Pinpoint the cell where the given text exists, returning its [x, y] midpoint coordinate. 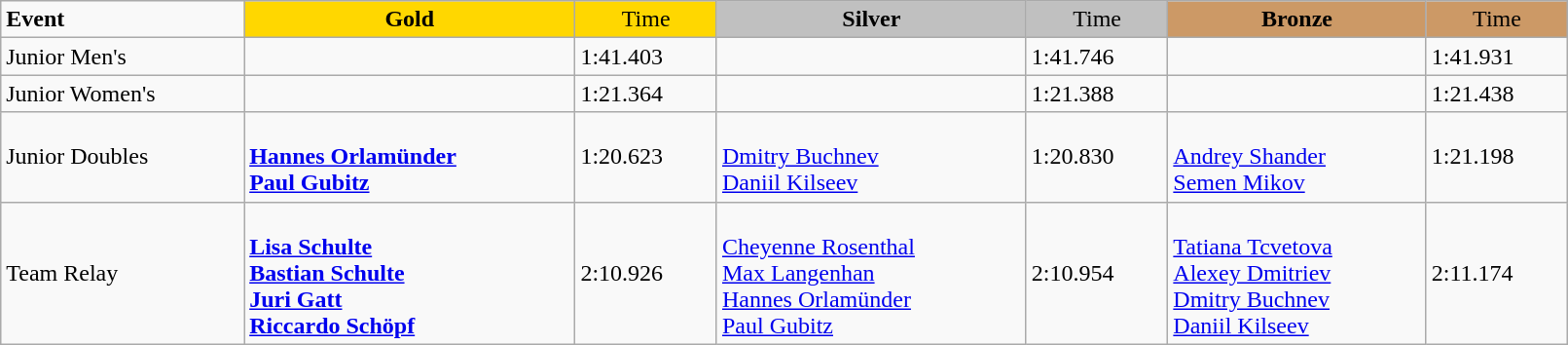
Cheyenne RosenthalMax LangenhanHannes OrlamünderPaul Gubitz [871, 273]
Junior Men's [123, 57]
1:41.403 [646, 57]
Junior Doubles [123, 157]
2:11.174 [1497, 273]
Team Relay [123, 273]
1:41.931 [1497, 57]
Dmitry BuchnevDaniil Kilseev [871, 157]
1:20.623 [646, 157]
1:21.198 [1497, 157]
Hannes OrlamünderPaul Gubitz [410, 157]
Gold [410, 19]
Junior Women's [123, 94]
1:21.364 [646, 94]
1:21.388 [1097, 94]
2:10.926 [646, 273]
2:10.954 [1097, 273]
Bronze [1296, 19]
Silver [871, 19]
Tatiana TcvetovaAlexey DmitrievDmitry BuchnevDaniil Kilseev [1296, 273]
Event [123, 19]
1:41.746 [1097, 57]
1:21.438 [1497, 94]
Lisa SchulteBastian SchulteJuri GattRiccardo Schöpf [410, 273]
1:20.830 [1097, 157]
Andrey ShanderSemen Mikov [1296, 157]
